Pinpoint the cell where the given text exists, returning its [X, Y] midpoint coordinate. 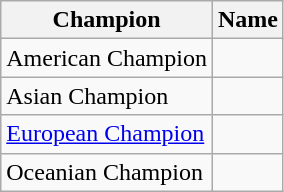
American Champion [107, 58]
Asian Champion [107, 96]
Name [248, 20]
Oceanian Champion [107, 172]
European Champion [107, 134]
Champion [107, 20]
